From the cell containing the given text, extract its center point as [x, y] coordinate. 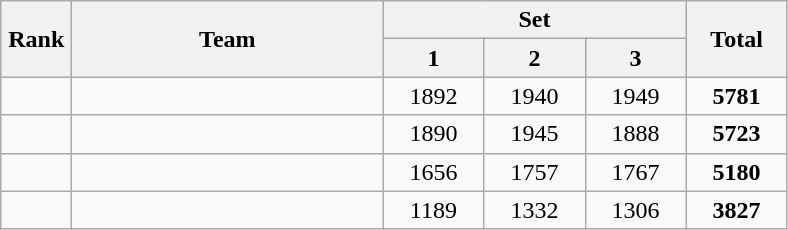
1189 [434, 210]
5781 [736, 96]
1888 [636, 134]
Rank [36, 39]
Set [534, 20]
1656 [434, 172]
1945 [534, 134]
5180 [736, 172]
1890 [434, 134]
1949 [636, 96]
1332 [534, 210]
1757 [534, 172]
1892 [434, 96]
Total [736, 39]
1767 [636, 172]
1306 [636, 210]
5723 [736, 134]
1 [434, 58]
Team [228, 39]
3 [636, 58]
3827 [736, 210]
1940 [534, 96]
2 [534, 58]
